For the text-containing cell, return its midpoint in (X, Y) coordinate format. 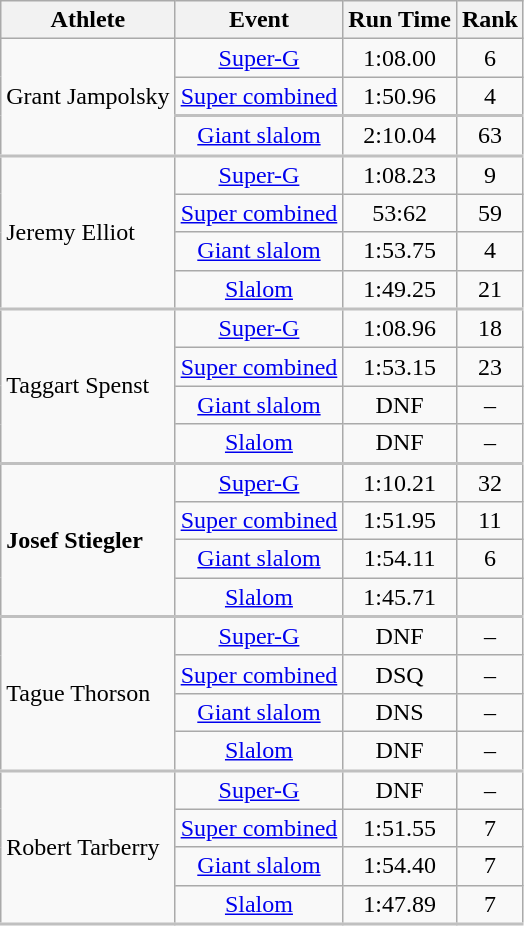
11 (490, 521)
1:53.75 (400, 251)
1:51.55 (400, 828)
1:47.89 (400, 904)
DSQ (400, 674)
Athlete (88, 20)
1:49.25 (400, 290)
Josef Stiegler (88, 540)
1:50.96 (400, 96)
Taggart Spenst (88, 386)
32 (490, 482)
Event (259, 20)
1:08.96 (400, 328)
1:08.00 (400, 58)
Jeremy Elliot (88, 232)
2:10.04 (400, 136)
1:08.23 (400, 174)
1:10.21 (400, 482)
DNS (400, 712)
23 (490, 367)
63 (490, 136)
Grant Jampolsky (88, 97)
53:62 (400, 213)
21 (490, 290)
1:54.40 (400, 866)
Rank (490, 20)
Run Time (400, 20)
Tague Thorson (88, 693)
1:45.71 (400, 598)
1:51.95 (400, 521)
1:53.15 (400, 367)
18 (490, 328)
59 (490, 213)
1:54.11 (400, 559)
9 (490, 174)
Robert Tarberry (88, 847)
